Locate the cell with the specified text and output its (X, Y) center coordinate. 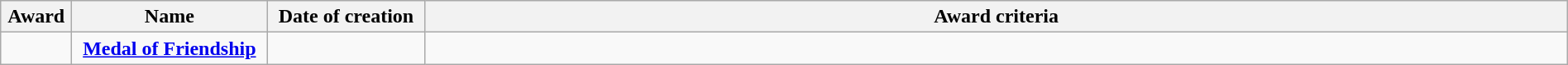
Name (170, 17)
Award criteria (996, 17)
Date of creation (346, 17)
Medal of Friendship (170, 48)
Award (36, 17)
